Capture the cell that displays the provided text and extract its (x, y) central coordinate. 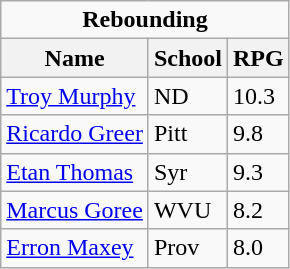
RPG (259, 58)
Erron Maxey (75, 248)
Syr (188, 172)
Pitt (188, 134)
9.3 (259, 172)
School (188, 58)
Ricardo Greer (75, 134)
Troy Murphy (75, 96)
WVU (188, 210)
Prov (188, 248)
Rebounding (145, 20)
9.8 (259, 134)
8.0 (259, 248)
10.3 (259, 96)
8.2 (259, 210)
ND (188, 96)
Marcus Goree (75, 210)
Name (75, 58)
Etan Thomas (75, 172)
